Output the (x, y) coordinate of the center of the cell containing the given text.  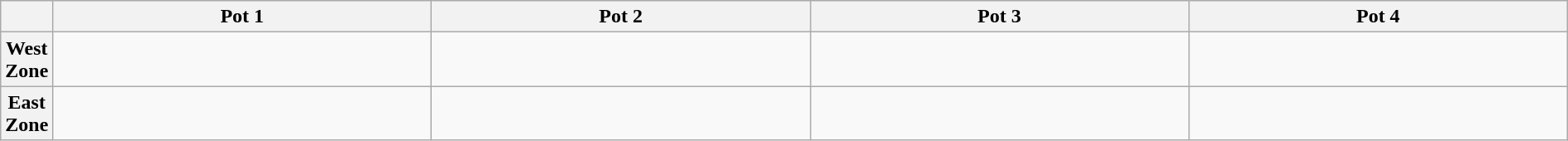
East Zone (26, 113)
Pot 2 (621, 17)
Pot 4 (1378, 17)
Pot 1 (242, 17)
West Zone (26, 60)
Pot 3 (1000, 17)
